Determine the (X, Y) coordinate at the center of the cell enclosing the given text.  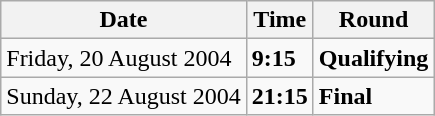
Sunday, 22 August 2004 (124, 96)
Friday, 20 August 2004 (124, 58)
Final (373, 96)
Date (124, 20)
21:15 (280, 96)
Time (280, 20)
Qualifying (373, 58)
Round (373, 20)
9:15 (280, 58)
